Find where the given text appears and provide that cell's center as [X, Y] coordinate. 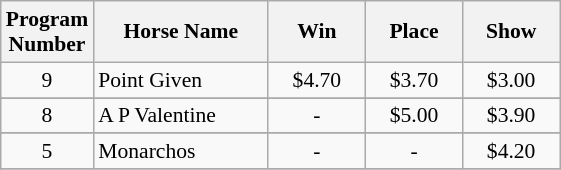
5 [47, 152]
Show [512, 32]
Program Number [47, 32]
$4.20 [512, 152]
$3.70 [414, 80]
$3.00 [512, 80]
Place [414, 32]
Point Given [180, 80]
9 [47, 80]
Monarchos [180, 152]
$5.00 [414, 116]
A P Valentine [180, 116]
$3.90 [512, 116]
$4.70 [316, 80]
8 [47, 116]
Horse Name [180, 32]
Win [316, 32]
